Detect which cell encompasses the target text, then output its (X, Y) center coordinate. 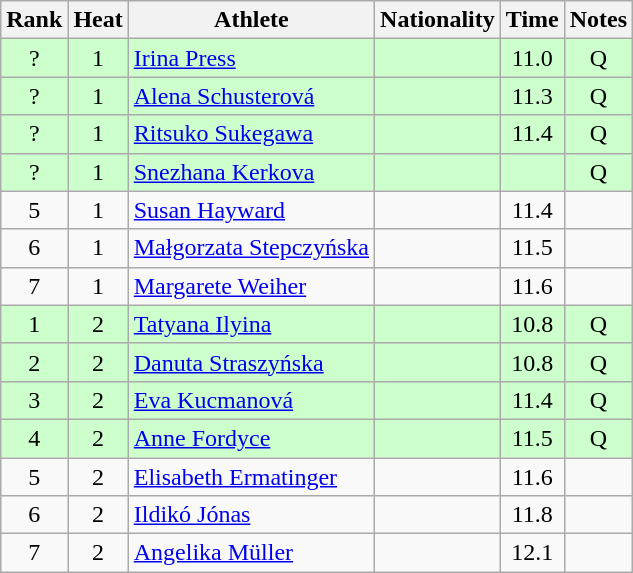
Nationality (438, 20)
4 (34, 438)
3 (34, 400)
11.8 (532, 515)
Notes (598, 20)
Anne Fordyce (251, 438)
Rank (34, 20)
Athlete (251, 20)
Małgorzata Stepczyńska (251, 248)
Tatyana Ilyina (251, 324)
Ritsuko Sukegawa (251, 134)
Elisabeth Ermatinger (251, 477)
Heat (98, 20)
Susan Hayward (251, 210)
Eva Kucmanová (251, 400)
Ildikó Jónas (251, 515)
Snezhana Kerkova (251, 172)
11.0 (532, 58)
Irina Press (251, 58)
Danuta Straszyńska (251, 362)
Margarete Weiher (251, 286)
12.1 (532, 553)
Angelika Müller (251, 553)
Time (532, 20)
11.3 (532, 96)
Alena Schusterová (251, 96)
